Extract the (x, y) coordinate from the center of the cell holding the provided text.  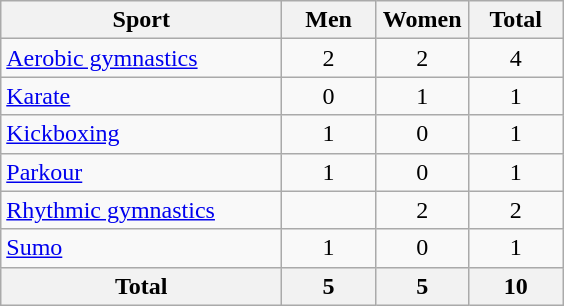
Women (422, 20)
Karate (142, 96)
Sumo (142, 248)
Parkour (142, 172)
Men (329, 20)
Sport (142, 20)
10 (516, 286)
Aerobic gymnastics (142, 58)
Rhythmic gymnastics (142, 210)
4 (516, 58)
Kickboxing (142, 134)
